Scan for the cell matching the given text and deliver its (X, Y) coordinate at center. 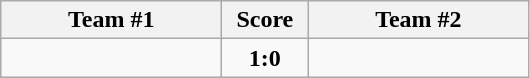
Team #2 (418, 20)
Score (265, 20)
1:0 (265, 58)
Team #1 (112, 20)
